Capture the cell that displays the provided text and extract its [x, y] central coordinate. 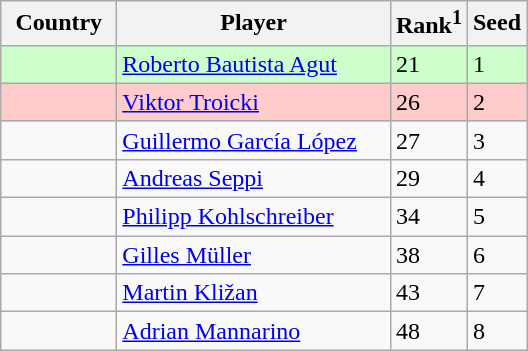
Andreas Seppi [254, 178]
3 [496, 140]
38 [428, 255]
Guillermo García López [254, 140]
5 [496, 217]
Adrian Mannarino [254, 331]
2 [496, 102]
21 [428, 64]
4 [496, 178]
27 [428, 140]
Roberto Bautista Agut [254, 64]
8 [496, 331]
Player [254, 24]
Gilles Müller [254, 255]
Rank1 [428, 24]
26 [428, 102]
48 [428, 331]
7 [496, 293]
34 [428, 217]
Philipp Kohlschreiber [254, 217]
43 [428, 293]
1 [496, 64]
29 [428, 178]
6 [496, 255]
Viktor Troicki [254, 102]
Seed [496, 24]
Martin Kližan [254, 293]
Country [59, 24]
